Search for the cell housing the specified text and yield its [x, y] center coordinate. 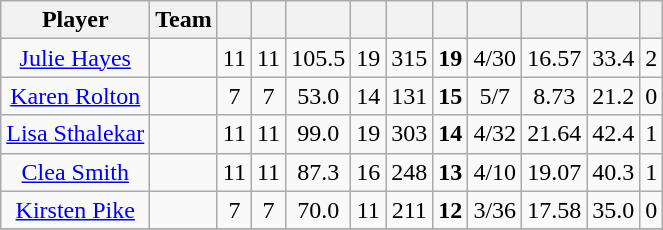
16 [368, 172]
Kirsten Pike [76, 210]
Player [76, 20]
8.73 [554, 96]
33.4 [614, 58]
4/10 [495, 172]
2 [652, 58]
Team [184, 20]
19.07 [554, 172]
3/36 [495, 210]
13 [450, 172]
303 [410, 134]
Karen Rolton [76, 96]
42.4 [614, 134]
12 [450, 210]
131 [410, 96]
105.5 [318, 58]
53.0 [318, 96]
21.2 [614, 96]
40.3 [614, 172]
Lisa Sthalekar [76, 134]
211 [410, 210]
70.0 [318, 210]
35.0 [614, 210]
15 [450, 96]
5/7 [495, 96]
Clea Smith [76, 172]
4/30 [495, 58]
16.57 [554, 58]
248 [410, 172]
99.0 [318, 134]
Julie Hayes [76, 58]
315 [410, 58]
4/32 [495, 134]
87.3 [318, 172]
21.64 [554, 134]
17.58 [554, 210]
